Return [x, y] of the center of cell containing provided text 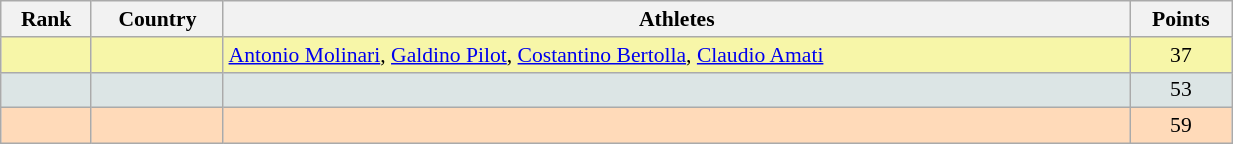
53 [1181, 90]
Rank [46, 19]
37 [1181, 55]
59 [1181, 126]
Antonio Molinari, Galdino Pilot, Costantino Bertolla, Claudio Amati [676, 55]
Athletes [676, 19]
Points [1181, 19]
Country [157, 19]
